Search for the cell housing the specified text and yield its [X, Y] center coordinate. 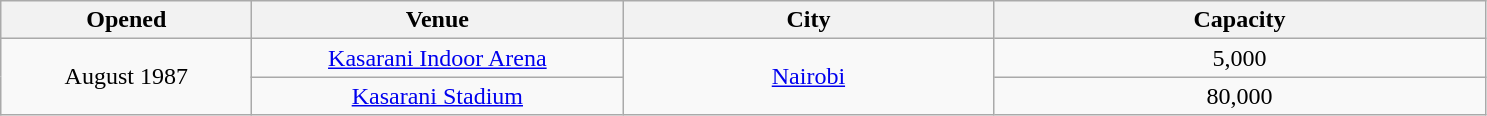
Nairobi [808, 77]
80,000 [1240, 96]
Venue [438, 20]
City [808, 20]
August 1987 [126, 77]
Opened [126, 20]
Kasarani Stadium [438, 96]
5,000 [1240, 58]
Kasarani Indoor Arena [438, 58]
Capacity [1240, 20]
